Find where the given text appears and provide that cell's center as [x, y] coordinate. 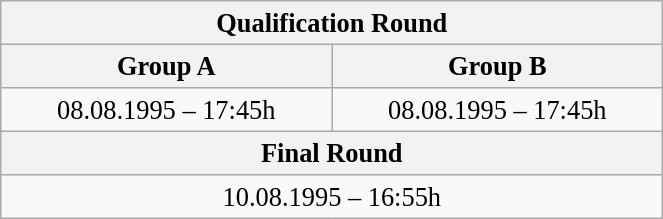
Group B [498, 66]
Qualification Round [332, 22]
Final Round [332, 153]
10.08.1995 – 16:55h [332, 197]
Group A [166, 66]
